Output the [x, y] coordinate of the center of the cell containing the given text.  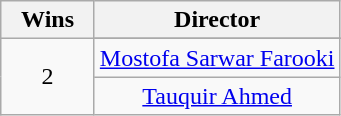
Mostofa Sarwar Farooki [217, 58]
2 [48, 77]
Wins [48, 20]
Tauquir Ahmed [217, 96]
Director [217, 20]
